Pinpoint the cell where the given text exists, returning its [x, y] midpoint coordinate. 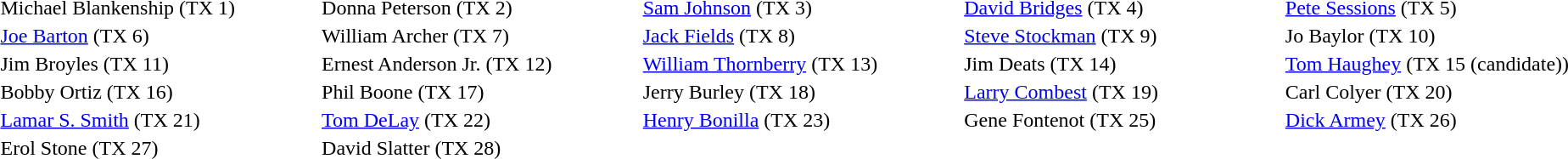
William Archer (TX 7) [480, 36]
William Thornberry (TX 13) [801, 64]
Jack Fields (TX 8) [801, 36]
Tom DeLay (TX 22) [480, 120]
Ernest Anderson Jr. (TX 12) [480, 64]
Larry Combest (TX 19) [1123, 92]
Jerry Burley (TX 18) [801, 92]
Gene Fontenot (TX 25) [1123, 120]
Steve Stockman (TX 9) [1123, 36]
Phil Boone (TX 17) [480, 92]
Henry Bonilla (TX 23) [801, 120]
Jim Deats (TX 14) [1123, 64]
